Return (X, Y) of the center of cell containing provided text 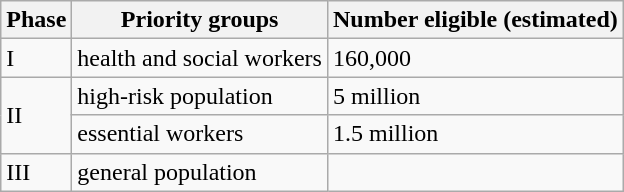
health and social workers (200, 58)
Phase (36, 20)
I (36, 58)
160,000 (475, 58)
general population (200, 172)
5 million (475, 96)
high-risk population (200, 96)
essential workers (200, 134)
Priority groups (200, 20)
III (36, 172)
Number eligible (estimated) (475, 20)
II (36, 115)
1.5 million (475, 134)
